For the text-containing cell, return its midpoint in [x, y] coordinate format. 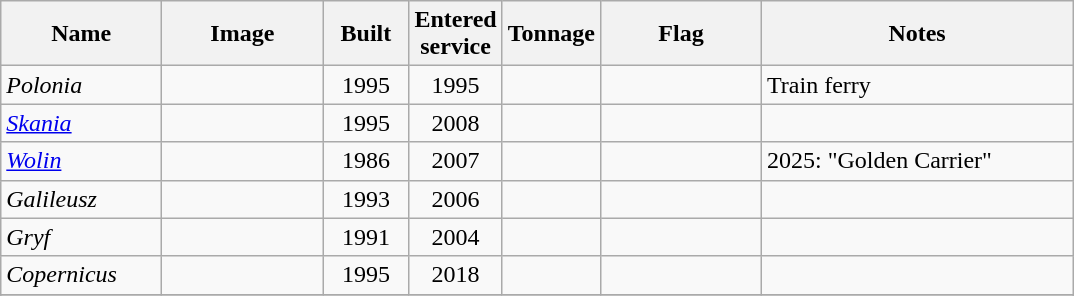
Polonia [82, 85]
Flag [680, 34]
2025: "Golden Carrier" [918, 161]
1993 [366, 199]
Notes [918, 34]
Skania [82, 123]
Train ferry [918, 85]
Galileusz [82, 199]
Image [242, 34]
2008 [456, 123]
2006 [456, 199]
Copernicus [82, 275]
Name [82, 34]
2007 [456, 161]
Built [366, 34]
Tonnage [551, 34]
Wolin [82, 161]
Enteredservice [456, 34]
2004 [456, 237]
1991 [366, 237]
Gryf [82, 237]
2018 [456, 275]
1986 [366, 161]
